Scan for the cell matching the given text and deliver its [x, y] coordinate at center. 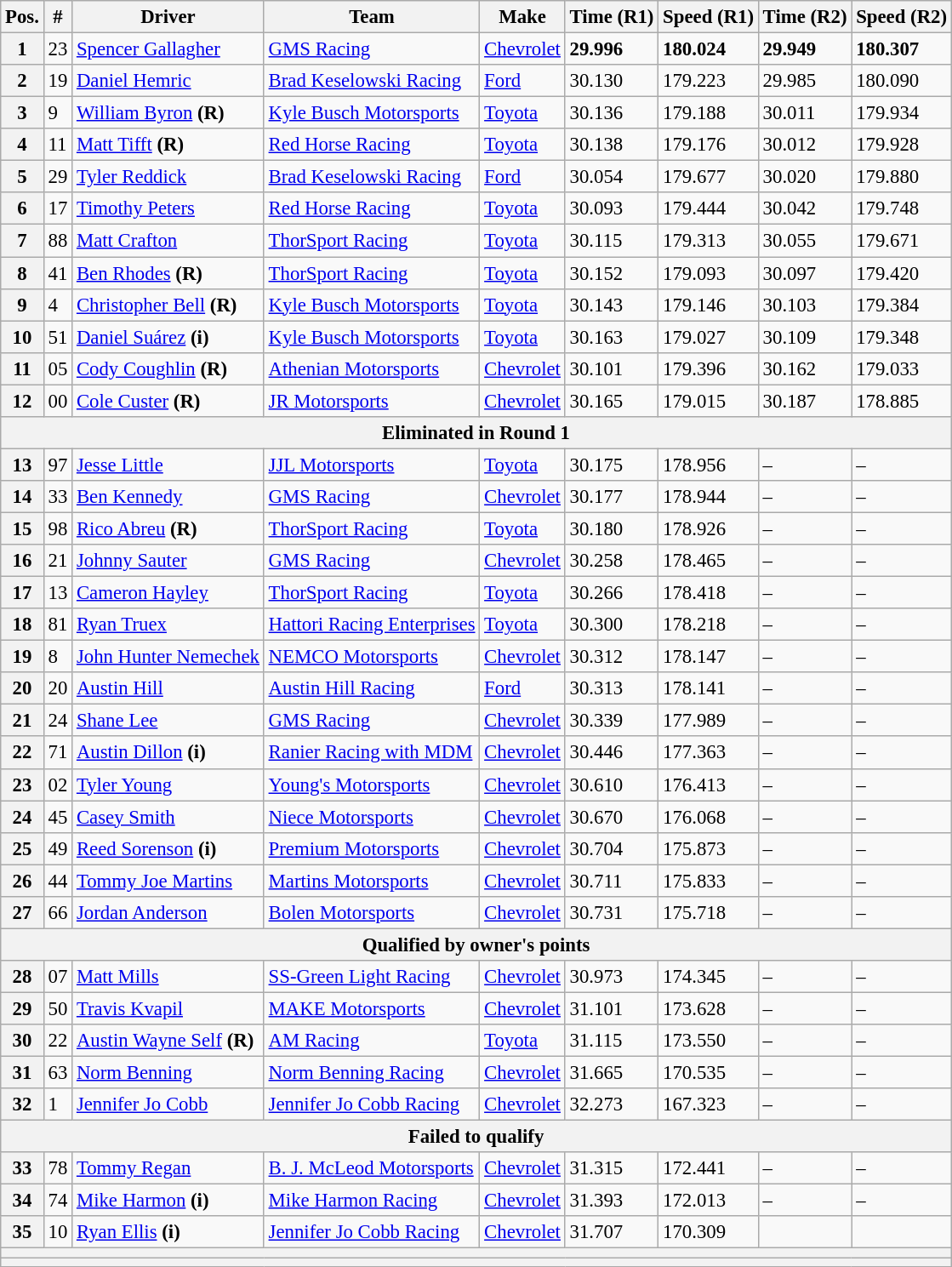
SS-Green Light Racing [372, 977]
30.138 [612, 145]
30.180 [612, 528]
30.097 [805, 273]
180.307 [902, 49]
45 [58, 817]
30.670 [612, 817]
178.418 [709, 593]
176.068 [709, 817]
Mike Harmon (i) [168, 1201]
30.101 [612, 368]
Tommy Regan [168, 1168]
MAKE Motorsports [372, 1008]
Young's Motorsports [372, 785]
179.396 [709, 368]
31.393 [612, 1201]
88 [58, 241]
30.704 [612, 848]
JJL Motorsports [372, 465]
Jordan Anderson [168, 913]
175.718 [709, 913]
167.323 [709, 1104]
Ben Rhodes (R) [168, 273]
05 [58, 368]
30.175 [612, 465]
30.162 [805, 368]
Casey Smith [168, 817]
30.163 [612, 337]
Johnny Sauter [168, 561]
Tyler Young [168, 785]
30.054 [612, 177]
180.024 [709, 49]
30.130 [612, 81]
# [58, 17]
172.441 [709, 1168]
Austin Dillon (i) [168, 753]
30.042 [805, 208]
31.315 [612, 1168]
30.187 [805, 401]
Cole Custer (R) [168, 401]
177.989 [709, 721]
31.101 [612, 1008]
30.731 [612, 913]
30.115 [612, 241]
177.363 [709, 753]
179.928 [902, 145]
Spencer Gallagher [168, 49]
Reed Sorenson (i) [168, 848]
179.188 [709, 113]
30.109 [805, 337]
14 [22, 497]
30.136 [612, 113]
Time (R2) [805, 17]
44 [58, 881]
15 [22, 528]
Team [372, 17]
30.711 [612, 881]
179.384 [902, 305]
Matt Crafton [168, 241]
32.273 [612, 1104]
Shane Lee [168, 721]
Ryan Truex [168, 625]
John Hunter Nemechek [168, 657]
30.012 [805, 145]
30.143 [612, 305]
Mike Harmon Racing [372, 1201]
6 [22, 208]
51 [58, 337]
27 [22, 913]
179.880 [902, 177]
179.223 [709, 81]
30.300 [612, 625]
02 [58, 785]
179.420 [902, 273]
173.550 [709, 1041]
179.033 [902, 368]
71 [58, 753]
174.345 [709, 977]
179.146 [709, 305]
29.985 [805, 81]
Austin Hill Racing [372, 688]
JR Motorsports [372, 401]
12 [22, 401]
81 [58, 625]
Niece Motorsports [372, 817]
30.973 [612, 977]
Time (R1) [612, 17]
Athenian Motorsports [372, 368]
William Byron (R) [168, 113]
179.677 [709, 177]
30.313 [612, 688]
Rico Abreu (R) [168, 528]
3 [22, 113]
175.873 [709, 848]
41 [58, 273]
Norm Benning [168, 1073]
Jennifer Jo Cobb [168, 1104]
78 [58, 1168]
179.748 [902, 208]
178.885 [902, 401]
Cody Coughlin (R) [168, 368]
25 [22, 848]
Failed to qualify [476, 1137]
30.258 [612, 561]
50 [58, 1008]
30.177 [612, 497]
179.093 [709, 273]
2 [22, 81]
35 [22, 1233]
178.926 [709, 528]
Pos. [22, 17]
Eliminated in Round 1 [476, 433]
30.165 [612, 401]
00 [58, 401]
Make [522, 17]
Tommy Joe Martins [168, 881]
Christopher Bell (R) [168, 305]
178.147 [709, 657]
34 [22, 1201]
Travis Kvapil [168, 1008]
26 [22, 881]
31.707 [612, 1233]
Matt Tifft (R) [168, 145]
Norm Benning Racing [372, 1073]
Hattori Racing Enterprises [372, 625]
31.115 [612, 1041]
30.610 [612, 785]
98 [58, 528]
Jesse Little [168, 465]
178.944 [709, 497]
5 [22, 177]
Driver [168, 17]
178.141 [709, 688]
180.090 [902, 81]
176.413 [709, 785]
30.446 [612, 753]
179.176 [709, 145]
32 [22, 1104]
Matt Mills [168, 977]
NEMCO Motorsports [372, 657]
Ranier Racing with MDM [372, 753]
Daniel Suárez (i) [168, 337]
49 [58, 848]
Speed (R1) [709, 17]
B. J. McLeod Motorsports [372, 1168]
179.934 [902, 113]
30.020 [805, 177]
179.348 [902, 337]
Cameron Hayley [168, 593]
63 [58, 1073]
Premium Motorsports [372, 848]
170.309 [709, 1233]
31.665 [612, 1073]
30.093 [612, 208]
Speed (R2) [902, 17]
Timothy Peters [168, 208]
Qualified by owner's points [476, 945]
31 [22, 1073]
29.949 [805, 49]
179.015 [709, 401]
Ryan Ellis (i) [168, 1233]
30.312 [612, 657]
Austin Wayne Self (R) [168, 1041]
179.671 [902, 241]
Austin Hill [168, 688]
29.996 [612, 49]
66 [58, 913]
18 [22, 625]
AM Racing [372, 1041]
179.313 [709, 241]
172.013 [709, 1201]
30.011 [805, 113]
30.152 [612, 273]
30.103 [805, 305]
16 [22, 561]
30.339 [612, 721]
178.956 [709, 465]
30.266 [612, 593]
07 [58, 977]
30.055 [805, 241]
7 [22, 241]
179.027 [709, 337]
74 [58, 1201]
170.535 [709, 1073]
30 [22, 1041]
175.833 [709, 881]
Bolen Motorsports [372, 913]
28 [22, 977]
178.465 [709, 561]
173.628 [709, 1008]
Martins Motorsports [372, 881]
Tyler Reddick [168, 177]
Ben Kennedy [168, 497]
Daniel Hemric [168, 81]
97 [58, 465]
178.218 [709, 625]
179.444 [709, 208]
